Pinpoint the cell where the given text exists, returning its [x, y] midpoint coordinate. 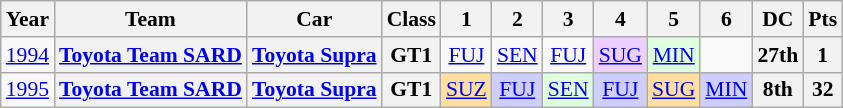
27th [778, 55]
4 [620, 19]
Pts [822, 19]
5 [674, 19]
8th [778, 90]
SUZ [466, 90]
Class [412, 19]
1995 [28, 90]
Car [314, 19]
1994 [28, 55]
Year [28, 19]
Team [150, 19]
32 [822, 90]
DC [778, 19]
3 [568, 19]
6 [726, 19]
2 [518, 19]
